Identify which cell holds the provided text, then report its (x, y) central coordinate. 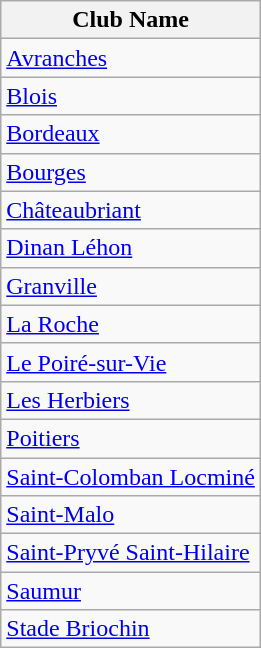
Dinan Léhon (131, 248)
Le Poiré-sur-Vie (131, 362)
Saint-Malo (131, 515)
Club Name (131, 20)
Avranches (131, 58)
Stade Briochin (131, 629)
Châteaubriant (131, 210)
Granville (131, 286)
Bourges (131, 172)
Saint-Colomban Locminé (131, 477)
Saint-Pryvé Saint-Hilaire (131, 553)
Blois (131, 96)
Bordeaux (131, 134)
Les Herbiers (131, 400)
Poitiers (131, 438)
La Roche (131, 324)
Saumur (131, 591)
